Determine the (x, y) coordinate at the center of the cell enclosing the given text.  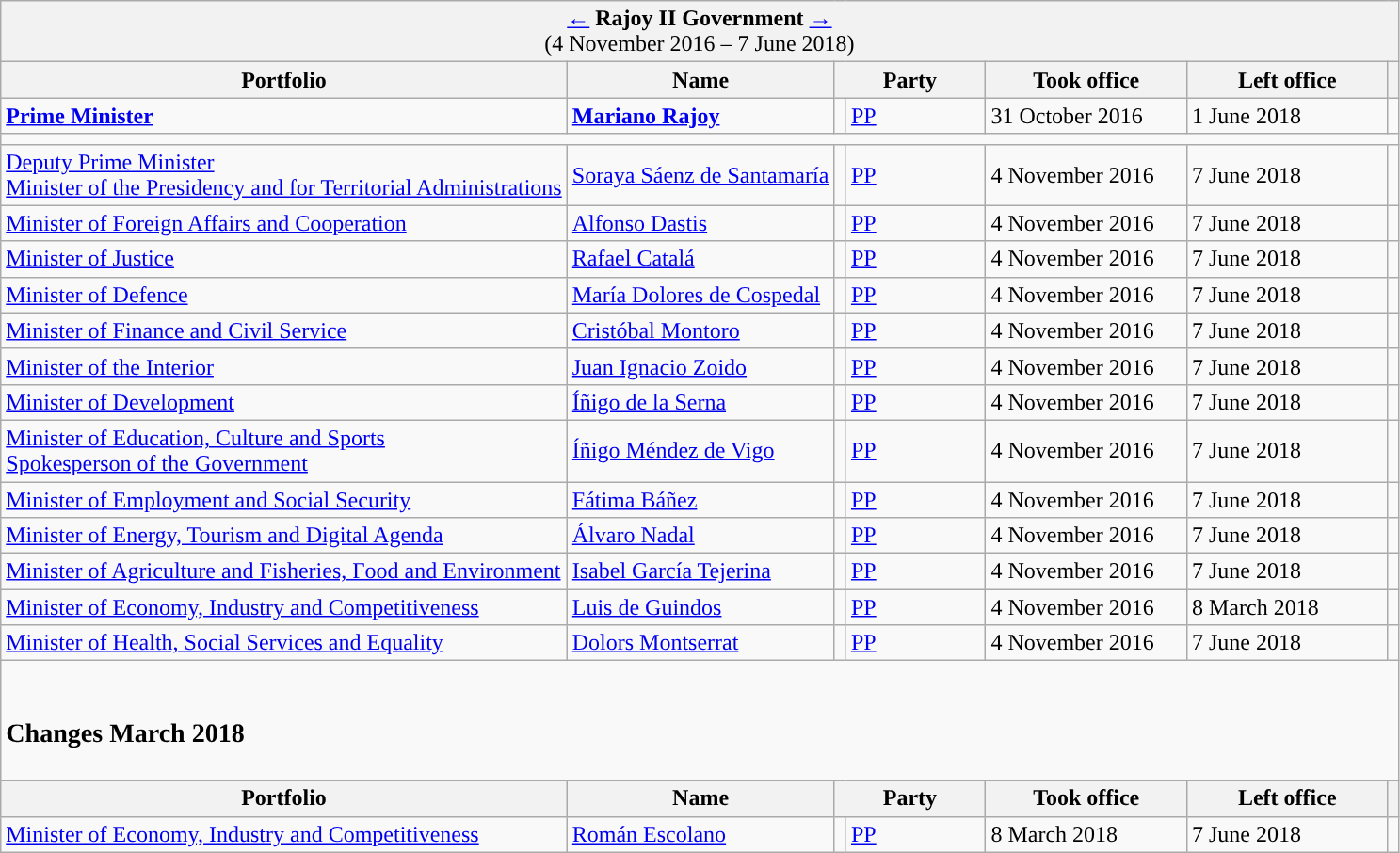
Minister of Finance and Civil Service (284, 330)
Changes March 2018 (700, 721)
Deputy Prime MinisterMinister of the Presidency and for Territorial Administrations (284, 175)
Minister of the Interior (284, 366)
Juan Ignacio Zoido (700, 366)
Luis de Guindos (700, 607)
Íñigo Méndez de Vigo (700, 450)
Minister of Employment and Social Security (284, 500)
María Dolores de Cospedal (700, 295)
Minister of Education, Culture and SportsSpokesperson of the Government (284, 450)
31 October 2016 (1086, 116)
Dolors Montserrat (700, 643)
Fátima Báñez (700, 500)
Álvaro Nadal (700, 536)
Cristóbal Montoro (700, 330)
Soraya Sáenz de Santamaría (700, 175)
Román Escolano (700, 834)
Minister of Development (284, 402)
Minister of Agriculture and Fisheries, Food and Environment (284, 571)
Alfonso Dastis (700, 223)
Prime Minister (284, 116)
← Rajoy II Government →(4 November 2016 – 7 June 2018) (700, 32)
Rafael Catalá (700, 259)
Minister of Defence (284, 295)
Isabel García Tejerina (700, 571)
Minister of Health, Social Services and Equality (284, 643)
Mariano Rajoy (700, 116)
Minister of Justice (284, 259)
Minister of Foreign Affairs and Cooperation (284, 223)
1 June 2018 (1287, 116)
Íñigo de la Serna (700, 402)
Minister of Energy, Tourism and Digital Agenda (284, 536)
